Identify which cell holds the provided text, then report its [X, Y] central coordinate. 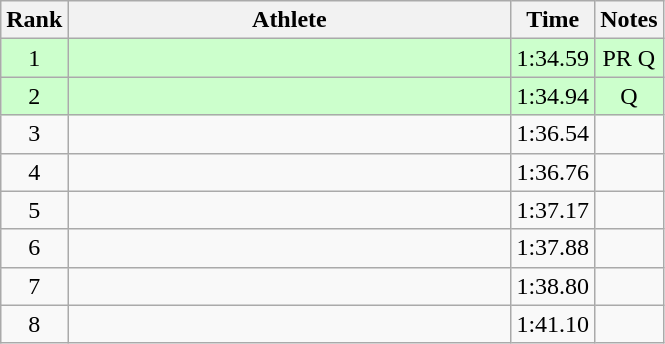
7 [34, 286]
1:37.17 [553, 210]
Rank [34, 20]
3 [34, 134]
8 [34, 324]
Notes [629, 20]
1:34.94 [553, 96]
1:38.80 [553, 286]
1:41.10 [553, 324]
1:36.54 [553, 134]
4 [34, 172]
1:37.88 [553, 248]
1 [34, 58]
Q [629, 96]
Athlete [290, 20]
Time [553, 20]
1:34.59 [553, 58]
PR Q [629, 58]
5 [34, 210]
2 [34, 96]
1:36.76 [553, 172]
6 [34, 248]
